Scan for the cell matching the given text and deliver its [x, y] coordinate at center. 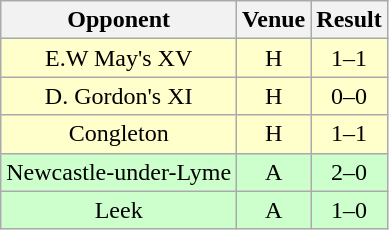
0–0 [349, 96]
D. Gordon's XI [119, 96]
Congleton [119, 134]
Leek [119, 210]
Result [349, 20]
E.W May's XV [119, 58]
Opponent [119, 20]
Venue [274, 20]
Newcastle-under-Lyme [119, 172]
1–0 [349, 210]
2–0 [349, 172]
